Detect which cell encompasses the target text, then output its (x, y) center coordinate. 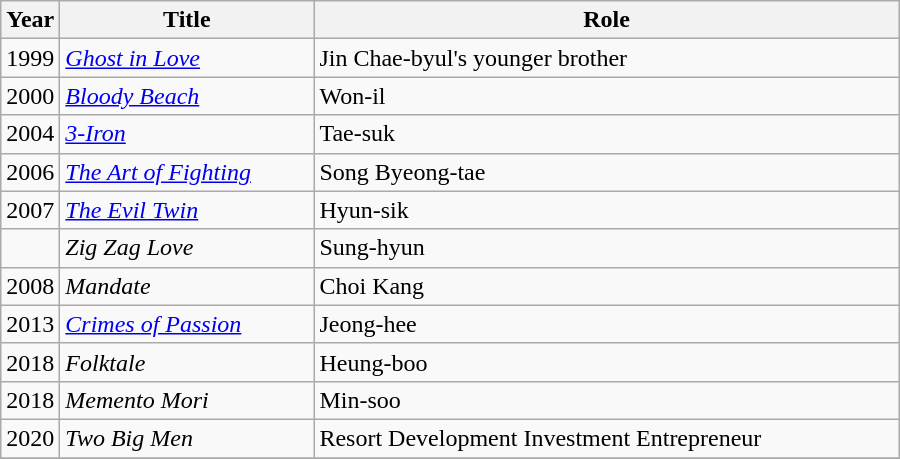
Resort Development Investment Entrepreneur (606, 438)
Heung-boo (606, 362)
Crimes of Passion (187, 324)
Year (30, 20)
3-Iron (187, 134)
Folktale (187, 362)
Hyun-sik (606, 210)
Two Big Men (187, 438)
Song Byeong-tae (606, 172)
Jin Chae-byul's younger brother (606, 58)
2007 (30, 210)
The Art of Fighting (187, 172)
Mandate (187, 286)
Title (187, 20)
2020 (30, 438)
2008 (30, 286)
2013 (30, 324)
Tae-suk (606, 134)
Sung-hyun (606, 248)
Role (606, 20)
Choi Kang (606, 286)
Memento Mori (187, 400)
2006 (30, 172)
Jeong-hee (606, 324)
Zig Zag Love (187, 248)
2004 (30, 134)
Ghost in Love (187, 58)
Bloody Beach (187, 96)
2000 (30, 96)
Won-il (606, 96)
The Evil Twin (187, 210)
Min-soo (606, 400)
1999 (30, 58)
